Detect which cell encompasses the target text, then output its [X, Y] center coordinate. 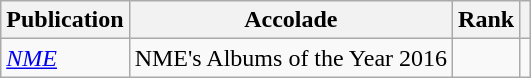
Publication [65, 20]
Rank [486, 20]
NME's Albums of the Year 2016 [290, 58]
Accolade [290, 20]
NME [65, 58]
